Provide the (x, y) coordinate of the cell's center where the given text is located.  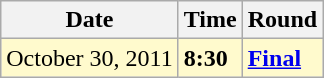
Final (282, 58)
Time (210, 20)
October 30, 2011 (90, 58)
Date (90, 20)
8:30 (210, 58)
Round (282, 20)
